Detect which cell encompasses the target text, then output its [X, Y] center coordinate. 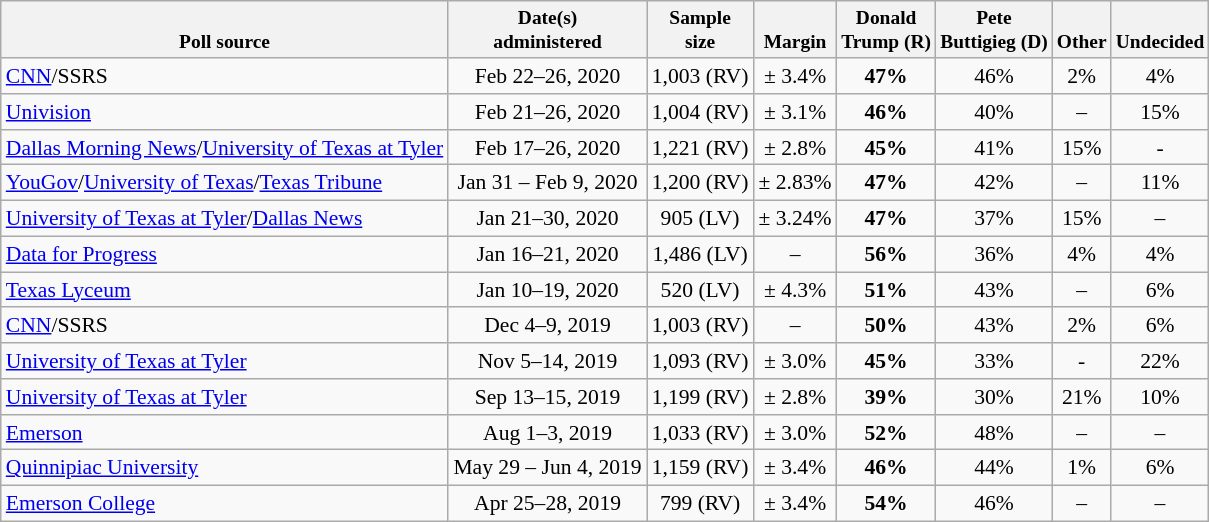
30% [994, 397]
36% [994, 254]
± 2.83% [794, 183]
University of Texas at Tyler/Dallas News [225, 219]
54% [886, 504]
11% [1160, 183]
Sep 13–15, 2019 [547, 397]
May 29 – Jun 4, 2019 [547, 468]
Apr 25–28, 2019 [547, 504]
22% [1160, 361]
Margin [794, 30]
Poll source [225, 30]
Aug 1–3, 2019 [547, 433]
Univision [225, 112]
Samplesize [700, 30]
Feb 21–26, 2020 [547, 112]
Jan 16–21, 2020 [547, 254]
21% [1082, 397]
Data for Progress [225, 254]
1,221 (RV) [700, 148]
42% [994, 183]
1,199 (RV) [700, 397]
520 (LV) [700, 290]
Jan 31 – Feb 9, 2020 [547, 183]
52% [886, 433]
1,033 (RV) [700, 433]
Texas Lyceum [225, 290]
± 3.1% [794, 112]
Nov 5–14, 2019 [547, 361]
PeteButtigieg (D) [994, 30]
905 (LV) [700, 219]
Jan 21–30, 2020 [547, 219]
48% [994, 433]
YouGov/University of Texas/Texas Tribune [225, 183]
Dallas Morning News/University of Texas at Tyler [225, 148]
Emerson College [225, 504]
1,486 (LV) [700, 254]
± 3.24% [794, 219]
10% [1160, 397]
40% [994, 112]
44% [994, 468]
1,159 (RV) [700, 468]
Quinnipiac University [225, 468]
± 4.3% [794, 290]
Dec 4–9, 2019 [547, 326]
Undecided [1160, 30]
Feb 22–26, 2020 [547, 76]
Date(s)administered [547, 30]
799 (RV) [700, 504]
DonaldTrump (R) [886, 30]
50% [886, 326]
39% [886, 397]
1% [1082, 468]
37% [994, 219]
Emerson [225, 433]
1,200 (RV) [700, 183]
Feb 17–26, 2020 [547, 148]
33% [994, 361]
51% [886, 290]
56% [886, 254]
1,004 (RV) [700, 112]
Other [1082, 30]
41% [994, 148]
1,093 (RV) [700, 361]
Jan 10–19, 2020 [547, 290]
